Search for the cell housing the specified text and yield its (x, y) center coordinate. 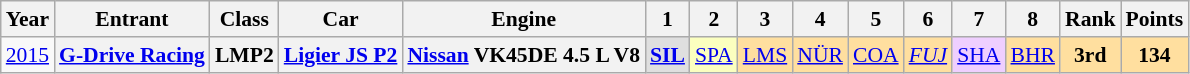
Class (244, 19)
LMP2 (244, 55)
COA (876, 55)
SHA (978, 55)
134 (1155, 55)
8 (1032, 19)
NÜR (820, 55)
4 (820, 19)
6 (928, 19)
Engine (524, 19)
2 (714, 19)
SIL (668, 55)
Ligier JS P2 (341, 55)
Year (28, 19)
G-Drive Racing (132, 55)
1 (668, 19)
7 (978, 19)
3rd (1090, 55)
5 (876, 19)
Points (1155, 19)
3 (766, 19)
SPA (714, 55)
Rank (1090, 19)
LMS (766, 55)
2015 (28, 55)
Entrant (132, 19)
BHR (1032, 55)
FUJ (928, 55)
Nissan VK45DE 4.5 L V8 (524, 55)
Car (341, 19)
